Locate the cell with the specified text and output its (x, y) center coordinate. 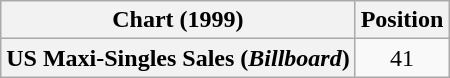
Position (402, 20)
US Maxi-Singles Sales (Billboard) (178, 58)
Chart (1999) (178, 20)
41 (402, 58)
